Pinpoint the cell where the given text exists, returning its (X, Y) midpoint coordinate. 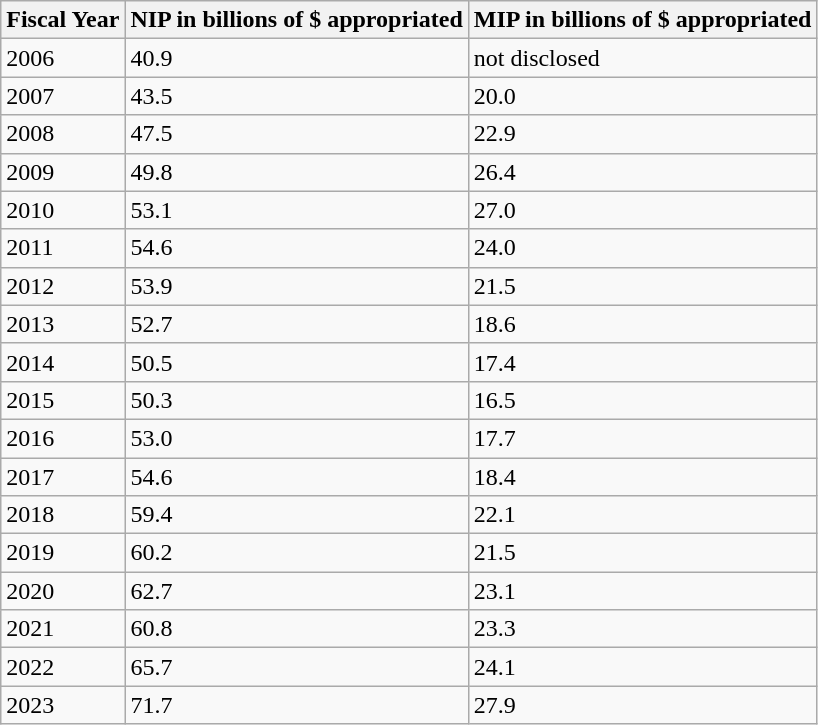
2023 (63, 705)
65.7 (296, 667)
43.5 (296, 96)
2008 (63, 134)
27.9 (642, 705)
2018 (63, 515)
2009 (63, 172)
2011 (63, 248)
60.2 (296, 553)
2019 (63, 553)
62.7 (296, 591)
not disclosed (642, 58)
2016 (63, 438)
2013 (63, 324)
27.0 (642, 210)
71.7 (296, 705)
53.0 (296, 438)
2006 (63, 58)
22.9 (642, 134)
23.3 (642, 629)
50.3 (296, 400)
2020 (63, 591)
24.0 (642, 248)
52.7 (296, 324)
26.4 (642, 172)
2007 (63, 96)
17.4 (642, 362)
2012 (63, 286)
53.1 (296, 210)
2021 (63, 629)
2010 (63, 210)
18.4 (642, 477)
16.5 (642, 400)
NIP in billions of $ appropriated (296, 20)
17.7 (642, 438)
49.8 (296, 172)
24.1 (642, 667)
47.5 (296, 134)
59.4 (296, 515)
2022 (63, 667)
40.9 (296, 58)
23.1 (642, 591)
MIP in billions of $ appropriated (642, 20)
53.9 (296, 286)
20.0 (642, 96)
22.1 (642, 515)
2014 (63, 362)
2017 (63, 477)
50.5 (296, 362)
Fiscal Year (63, 20)
2015 (63, 400)
60.8 (296, 629)
18.6 (642, 324)
